Find where the given text appears and provide that cell's center as (X, Y) coordinate. 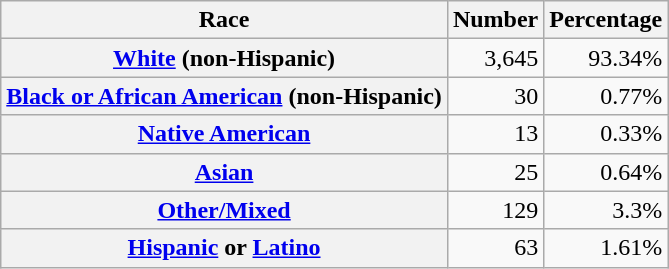
129 (495, 210)
1.61% (606, 248)
Hispanic or Latino (224, 248)
25 (495, 172)
0.64% (606, 172)
0.77% (606, 96)
93.34% (606, 58)
Asian (224, 172)
Number (495, 20)
Native American (224, 134)
Race (224, 20)
Percentage (606, 20)
White (non-Hispanic) (224, 58)
13 (495, 134)
30 (495, 96)
Black or African American (non-Hispanic) (224, 96)
3.3% (606, 210)
3,645 (495, 58)
0.33% (606, 134)
63 (495, 248)
Other/Mixed (224, 210)
